Extract the (x, y) coordinate from the center of the cell holding the provided text.  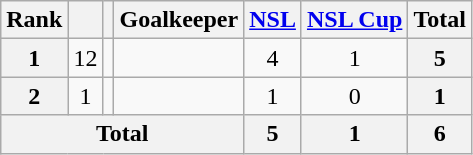
Goalkeeper (179, 20)
NSL Cup (354, 20)
NSL (273, 20)
2 (34, 96)
12 (86, 58)
4 (273, 58)
Rank (34, 20)
0 (354, 96)
6 (440, 134)
